Output the [x, y] coordinate of the center of the cell containing the given text.  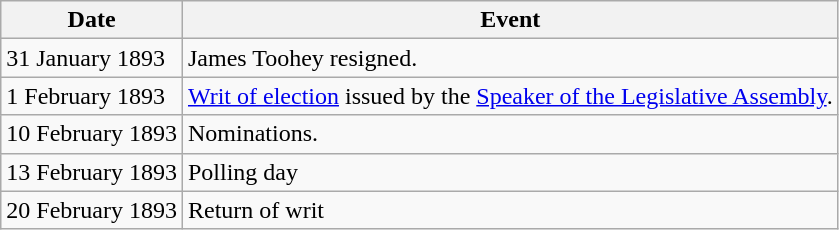
Date [92, 20]
20 February 1893 [92, 210]
Return of writ [510, 210]
Event [510, 20]
13 February 1893 [92, 172]
James Toohey resigned. [510, 58]
Writ of election issued by the Speaker of the Legislative Assembly. [510, 96]
1 February 1893 [92, 96]
31 January 1893 [92, 58]
Nominations. [510, 134]
Polling day [510, 172]
10 February 1893 [92, 134]
